Detect which cell encompasses the target text, then output its (X, Y) center coordinate. 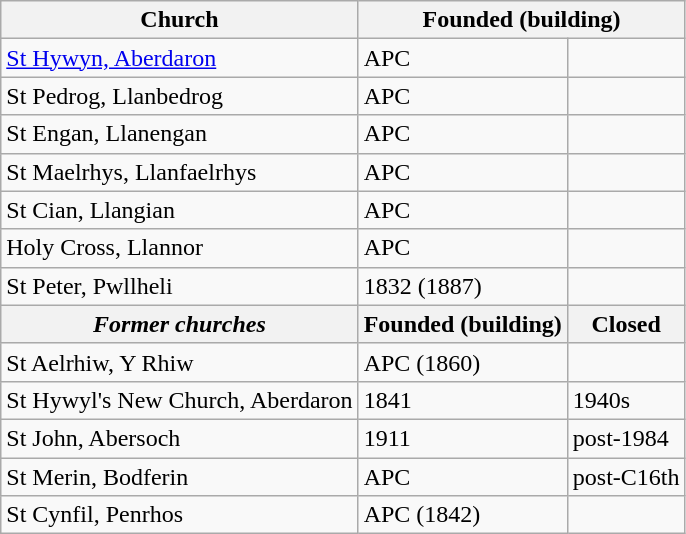
St Hywyn, Aberdaron (180, 58)
1911 (462, 438)
Holy Cross, Llannor (180, 248)
St Cian, Llangian (180, 210)
St Peter, Pwllheli (180, 286)
1841 (462, 400)
APC (1860) (462, 362)
post-1984 (626, 438)
St Pedrog, Llanbedrog (180, 96)
St Engan, Llanengan (180, 134)
St John, Abersoch (180, 438)
post-C16th (626, 477)
Closed (626, 324)
St Cynfil, Penrhos (180, 515)
St Aelrhiw, Y Rhiw (180, 362)
St Merin, Bodferin (180, 477)
Former churches (180, 324)
1940s (626, 400)
St Hywyl's New Church, Aberdaron (180, 400)
APC (1842) (462, 515)
St Maelrhys, Llanfaelrhys (180, 172)
1832 (1887) (462, 286)
Church (180, 20)
